Detect which cell encompasses the target text, then output its [x, y] center coordinate. 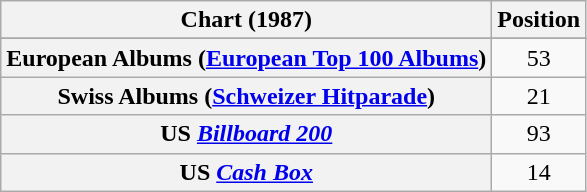
21 [539, 96]
European Albums (European Top 100 Albums) [246, 58]
US Billboard 200 [246, 134]
93 [539, 134]
Swiss Albums (Schweizer Hitparade) [246, 96]
53 [539, 58]
14 [539, 172]
Chart (1987) [246, 20]
US Cash Box [246, 172]
Position [539, 20]
